Provide the [X, Y] coordinate of the cell's center where the given text is located.  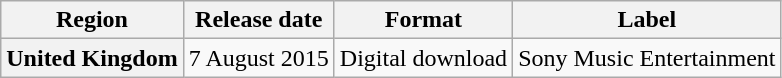
Region [92, 20]
Release date [258, 20]
7 August 2015 [258, 58]
Sony Music Entertainment [647, 58]
Label [647, 20]
United Kingdom [92, 58]
Digital download [423, 58]
Format [423, 20]
